From the cell containing the given text, extract its center point as (x, y) coordinate. 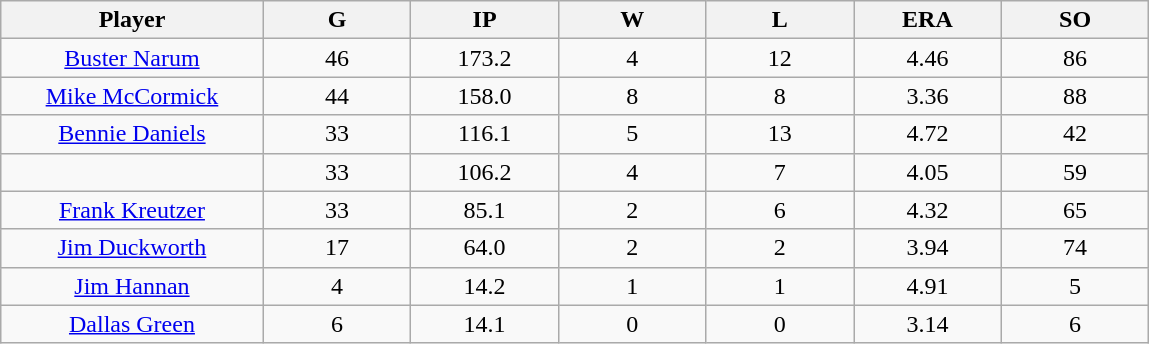
88 (1075, 96)
Player (132, 20)
86 (1075, 58)
173.2 (485, 58)
Buster Narum (132, 58)
44 (337, 96)
4.91 (928, 286)
106.2 (485, 172)
Jim Hannan (132, 286)
158.0 (485, 96)
12 (780, 58)
4.32 (928, 210)
17 (337, 248)
4.46 (928, 58)
42 (1075, 134)
85.1 (485, 210)
Jim Duckworth (132, 248)
ERA (928, 20)
14.2 (485, 286)
IP (485, 20)
3.94 (928, 248)
L (780, 20)
3.36 (928, 96)
65 (1075, 210)
64.0 (485, 248)
W (632, 20)
Bennie Daniels (132, 134)
Mike McCormick (132, 96)
SO (1075, 20)
4.05 (928, 172)
74 (1075, 248)
14.1 (485, 324)
59 (1075, 172)
Frank Kreutzer (132, 210)
46 (337, 58)
116.1 (485, 134)
13 (780, 134)
4.72 (928, 134)
7 (780, 172)
Dallas Green (132, 324)
3.14 (928, 324)
G (337, 20)
